Pinpoint the cell where the given text exists, returning its [X, Y] midpoint coordinate. 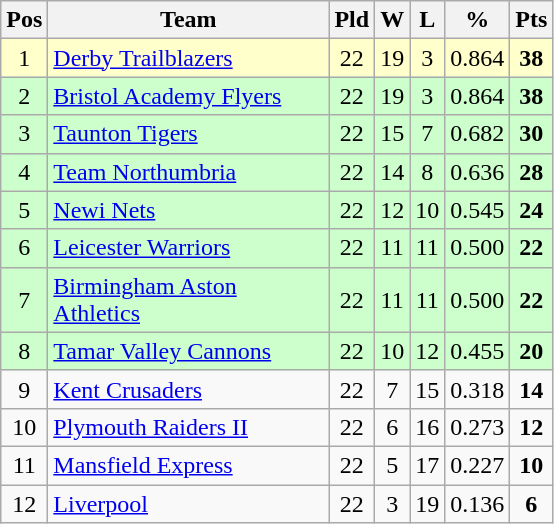
0.227 [478, 465]
2 [24, 96]
Pts [532, 20]
0.273 [478, 427]
28 [532, 172]
Mansfield Express [188, 465]
Birmingham Aston Athletics [188, 300]
Derby Trailblazers [188, 58]
0.455 [478, 351]
0.545 [478, 210]
20 [532, 351]
16 [428, 427]
0.636 [478, 172]
Newi Nets [188, 210]
Tamar Valley Cannons [188, 351]
9 [24, 389]
Liverpool [188, 503]
Leicester Warriors [188, 248]
% [478, 20]
4 [24, 172]
30 [532, 134]
17 [428, 465]
Pld [352, 20]
Plymouth Raiders II [188, 427]
Kent Crusaders [188, 389]
0.318 [478, 389]
Team [188, 20]
0.682 [478, 134]
L [428, 20]
Pos [24, 20]
Taunton Tigers [188, 134]
24 [532, 210]
1 [24, 58]
Team Northumbria [188, 172]
Bristol Academy Flyers [188, 96]
0.136 [478, 503]
W [392, 20]
